Capture the cell that displays the provided text and extract its [x, y] central coordinate. 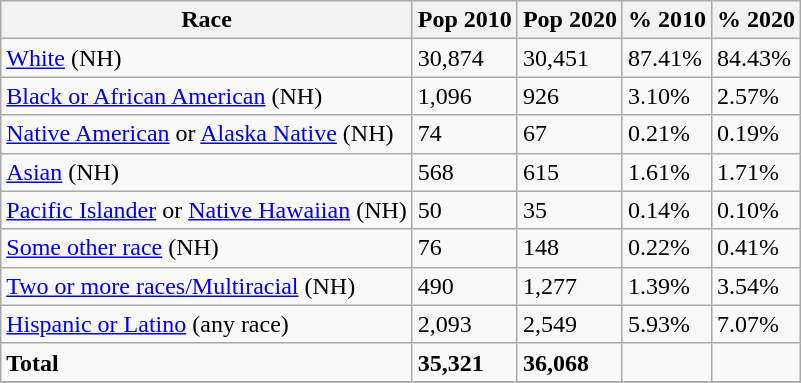
2,549 [570, 324]
Two or more races/Multiracial (NH) [207, 286]
50 [464, 210]
926 [570, 96]
36,068 [570, 362]
Hispanic or Latino (any race) [207, 324]
30,874 [464, 58]
5.93% [666, 324]
7.07% [756, 324]
Asian (NH) [207, 172]
30,451 [570, 58]
2,093 [464, 324]
0.41% [756, 248]
0.19% [756, 134]
3.10% [666, 96]
84.43% [756, 58]
490 [464, 286]
Pacific Islander or Native Hawaiian (NH) [207, 210]
1.61% [666, 172]
% 2010 [666, 20]
2.57% [756, 96]
Total [207, 362]
1,096 [464, 96]
3.54% [756, 286]
Native American or Alaska Native (NH) [207, 134]
Race [207, 20]
0.22% [666, 248]
35,321 [464, 362]
87.41% [666, 58]
568 [464, 172]
74 [464, 134]
1.71% [756, 172]
615 [570, 172]
35 [570, 210]
0.21% [666, 134]
0.14% [666, 210]
1,277 [570, 286]
Black or African American (NH) [207, 96]
148 [570, 248]
% 2020 [756, 20]
Pop 2010 [464, 20]
Some other race (NH) [207, 248]
0.10% [756, 210]
White (NH) [207, 58]
76 [464, 248]
Pop 2020 [570, 20]
1.39% [666, 286]
67 [570, 134]
